Identify which cell holds the provided text, then report its (x, y) central coordinate. 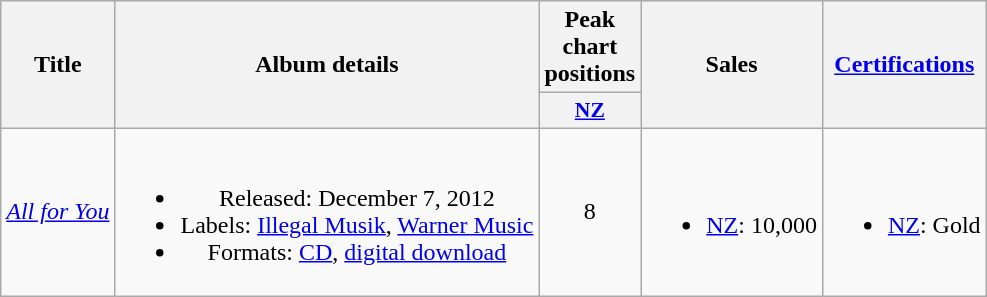
Title (58, 65)
Released: December 7, 2012Labels: Illegal Musik, Warner MusicFormats: CD, digital download (327, 212)
Sales (732, 65)
Peak chart positions (590, 47)
NZ (590, 111)
8 (590, 212)
Album details (327, 65)
All for You (58, 212)
Certifications (904, 65)
NZ: 10,000 (732, 212)
NZ: Gold (904, 212)
